Provide the (x, y) coordinate of the cell's center where the given text is located.  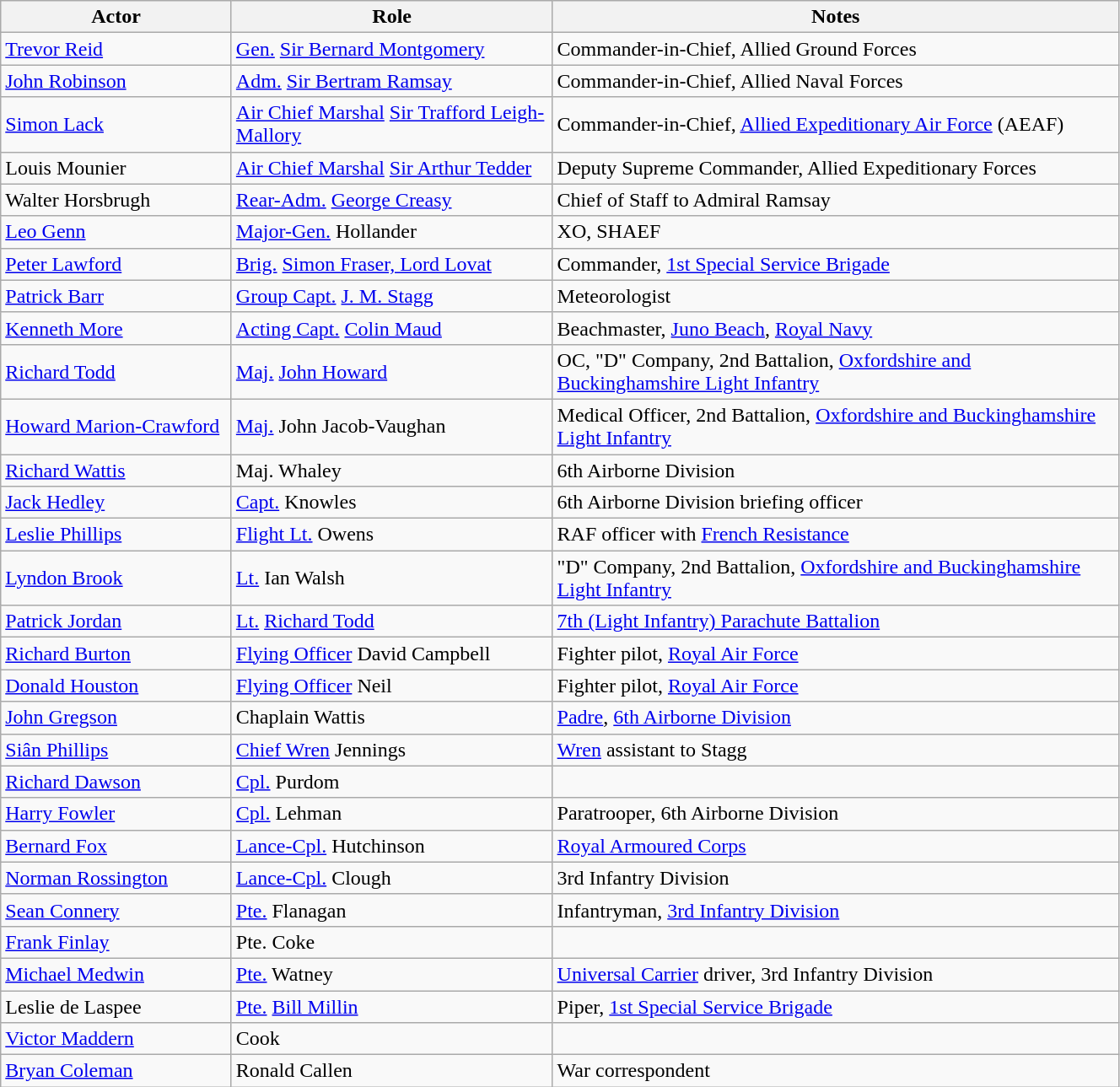
Deputy Supreme Commander, Allied Expeditionary Forces (835, 168)
Actor (116, 17)
Lt. Ian Walsh (391, 578)
John Robinson (116, 81)
Richard Burton (116, 654)
Brig. Simon Fraser, Lord Lovat (391, 264)
Gen. Sir Bernard Montgomery (391, 49)
Chief of Staff to Admiral Ramsay (835, 200)
Kenneth More (116, 328)
Howard Marion-Crawford (116, 427)
Pte. Flanagan (391, 910)
7th (Light Infantry) Parachute Battalion (835, 622)
OC, "D" Company, 2nd Battalion, Oxfordshire and Buckinghamshire Light Infantry (835, 371)
Lance-Cpl. Hutchinson (391, 846)
Cpl. Lehman (391, 814)
Royal Armoured Corps (835, 846)
Piper, 1st Special Service Brigade (835, 1006)
Wren assistant to Stagg (835, 750)
RAF officer with French Resistance (835, 535)
Commander-in-Chief, Allied Naval Forces (835, 81)
Flying Officer Neil (391, 686)
Maj. John Jacob-Vaughan (391, 427)
XO, SHAEF (835, 232)
Pte. Bill Millin (391, 1006)
Maj. John Howard (391, 371)
Richard Dawson (116, 782)
Patrick Barr (116, 296)
Harry Fowler (116, 814)
"D" Company, 2nd Battalion, Oxfordshire and Buckinghamshire Light Infantry (835, 578)
Patrick Jordan (116, 622)
Universal Carrier driver, 3rd Infantry Division (835, 974)
Bryan Coleman (116, 1071)
Chaplain Wattis (391, 718)
Cook (391, 1039)
Siân Phillips (116, 750)
Padre, 6th Airborne Division (835, 718)
Paratrooper, 6th Airborne Division (835, 814)
Beachmaster, Juno Beach, Royal Navy (835, 328)
Commander-in-Chief, Allied Expeditionary Air Force (AEAF) (835, 125)
Air Chief Marshal Sir Arthur Tedder (391, 168)
Frank Finlay (116, 942)
3rd Infantry Division (835, 878)
Group Capt. J. M. Stagg (391, 296)
Richard Wattis (116, 470)
Leslie Phillips (116, 535)
6th Airborne Division (835, 470)
Leslie de Laspee (116, 1006)
Notes (835, 17)
Simon Lack (116, 125)
Commander-in-Chief, Allied Ground Forces (835, 49)
War correspondent (835, 1071)
Pte. Watney (391, 974)
Flight Lt. Owens (391, 535)
Richard Todd (116, 371)
John Gregson (116, 718)
6th Airborne Division briefing officer (835, 503)
Commander, 1st Special Service Brigade (835, 264)
Pte. Coke (391, 942)
Peter Lawford (116, 264)
Donald Houston (116, 686)
Air Chief Marshal Sir Trafford Leigh-Mallory (391, 125)
Ronald Callen (391, 1071)
Leo Genn (116, 232)
Bernard Fox (116, 846)
Capt. Knowles (391, 503)
Jack Hedley (116, 503)
Lance-Cpl. Clough (391, 878)
Major-Gen. Hollander (391, 232)
Sean Connery (116, 910)
Meteorologist (835, 296)
Lyndon Brook (116, 578)
Walter Horsbrugh (116, 200)
Trevor Reid (116, 49)
Medical Officer, 2nd Battalion, Oxfordshire and Buckinghamshire Light Infantry (835, 427)
Victor Maddern (116, 1039)
Cpl. Purdom (391, 782)
Chief Wren Jennings (391, 750)
Acting Capt. Colin Maud (391, 328)
Adm. Sir Bertram Ramsay (391, 81)
Role (391, 17)
Norman Rossington (116, 878)
Louis Mounier (116, 168)
Lt. Richard Todd (391, 622)
Infantryman, 3rd Infantry Division (835, 910)
Rear-Adm. George Creasy (391, 200)
Maj. Whaley (391, 470)
Michael Medwin (116, 974)
Flying Officer David Campbell (391, 654)
